Locate the cell with the specified text and output its [x, y] center coordinate. 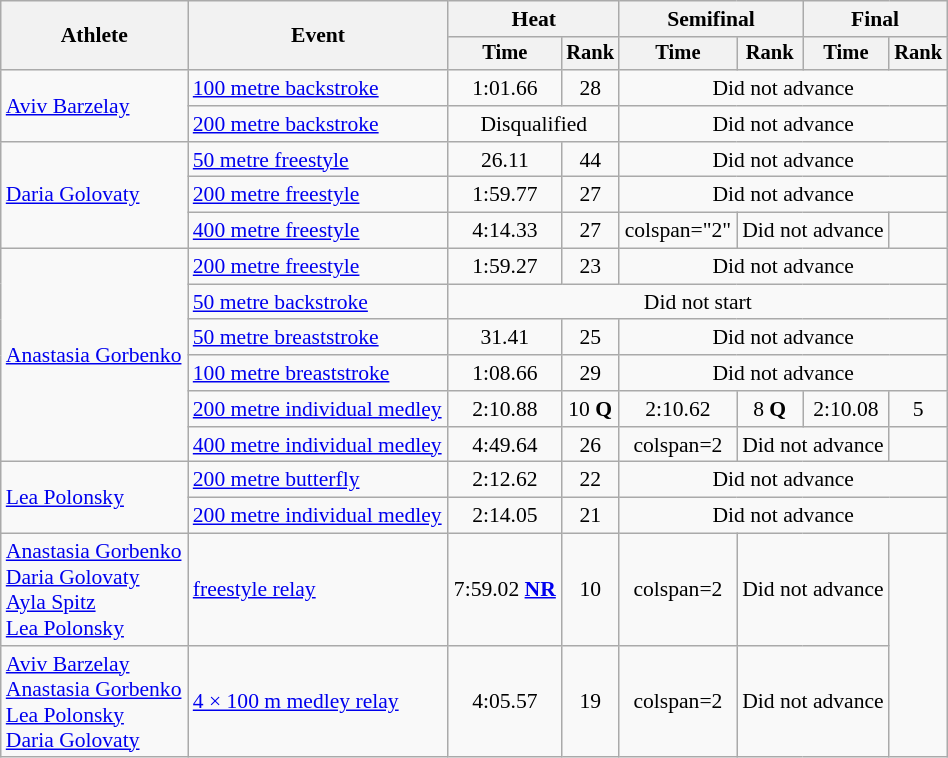
22 [590, 480]
freestyle relay [318, 590]
31.41 [504, 338]
200 metre butterfly [318, 480]
1:08.66 [504, 373]
8 Q [770, 409]
200 metre backstroke [318, 124]
Aviv Barzelay Anastasia Gorbenko Lea Polonsky Daria Golovaty [94, 702]
Anastasia Gorbenko [94, 356]
25 [590, 338]
4 × 100 m medley relay [318, 702]
50 metre breaststroke [318, 338]
colspan="2" [678, 231]
1:59.77 [504, 195]
10 Q [590, 409]
100 metre breaststroke [318, 373]
Heat [534, 19]
400 metre individual medley [318, 445]
2:12.62 [504, 480]
19 [590, 702]
1:59.27 [504, 267]
2:10.62 [678, 409]
44 [590, 160]
7:59.02 NR [504, 590]
Athlete [94, 36]
Daria Golovaty [94, 196]
2:10.88 [504, 409]
5 [918, 409]
4:49.64 [504, 445]
50 metre backstroke [318, 302]
Event [318, 36]
400 metre freestyle [318, 231]
2:10.08 [846, 409]
Did not start [698, 302]
28 [590, 88]
2:14.05 [504, 516]
23 [590, 267]
1:01.66 [504, 88]
Anastasia GorbenkoDaria Golovaty Ayla Spitz Lea Polonsky [94, 590]
Semifinal [710, 19]
Final [876, 19]
4:14.33 [504, 231]
26 [590, 445]
Aviv Barzelay [94, 106]
Disqualified [534, 124]
29 [590, 373]
100 metre backstroke [318, 88]
26.11 [504, 160]
50 metre freestyle [318, 160]
21 [590, 516]
4:05.57 [504, 702]
Lea Polonsky [94, 498]
10 [590, 590]
